Search for the cell housing the specified text and yield its (x, y) center coordinate. 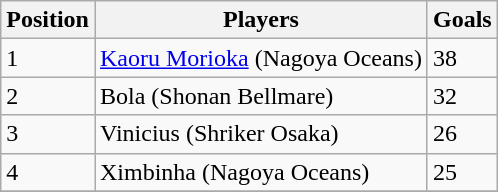
26 (462, 134)
Position (48, 20)
Vinicius (Shriker Osaka) (260, 134)
Kaoru Morioka (Nagoya Oceans) (260, 58)
Players (260, 20)
38 (462, 58)
2 (48, 96)
25 (462, 172)
Bola (Shonan Bellmare) (260, 96)
1 (48, 58)
4 (48, 172)
Ximbinha (Nagoya Oceans) (260, 172)
3 (48, 134)
32 (462, 96)
Goals (462, 20)
